Return (x, y) of the center of cell containing provided text 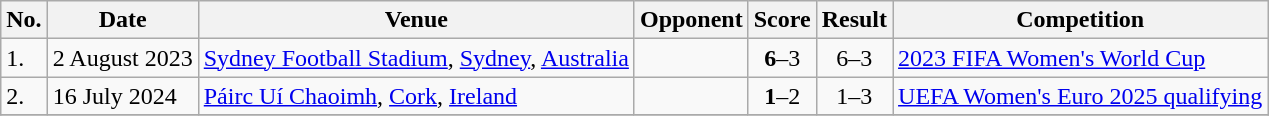
Competition (1080, 20)
Sydney Football Stadium, Sydney, Australia (416, 58)
2023 FIFA Women's World Cup (1080, 58)
Score (782, 20)
2. (24, 96)
1. (24, 58)
Venue (416, 20)
UEFA Women's Euro 2025 qualifying (1080, 96)
Páirc Uí Chaoimh, Cork, Ireland (416, 96)
Opponent (691, 20)
No. (24, 20)
Date (122, 20)
2 August 2023 (122, 58)
16 July 2024 (122, 96)
Result (854, 20)
1–2 (782, 96)
1–3 (854, 96)
